Determine the (x, y) coordinate at the center of the cell enclosing the given text.  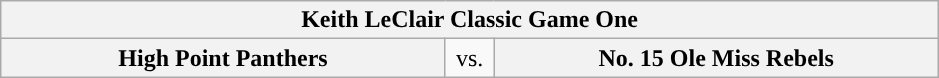
No. 15 Ole Miss Rebels (716, 58)
High Point Panthers (224, 58)
vs. (470, 58)
Keith LeClair Classic Game One (470, 20)
